Pinpoint the cell where the given text exists, returning its (X, Y) midpoint coordinate. 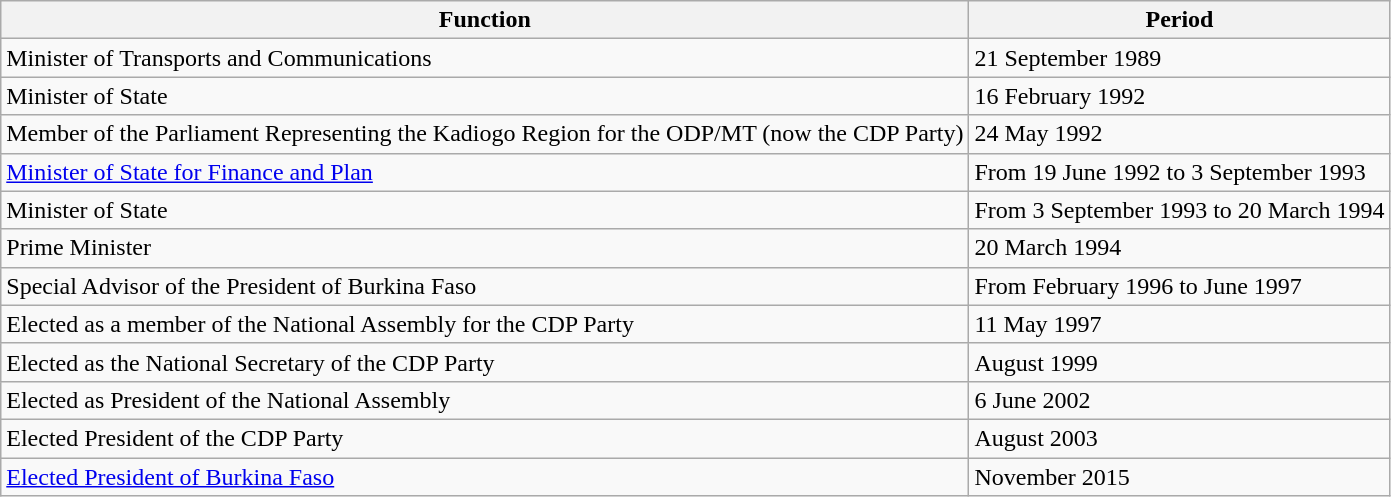
Elected as President of the National Assembly (485, 400)
Elected as the National Secretary of the CDP Party (485, 362)
From 19 June 1992 to 3 September 1993 (1180, 172)
Minister of Transports and Communications (485, 58)
21 September 1989 (1180, 58)
20 March 1994 (1180, 248)
Function (485, 20)
November 2015 (1180, 477)
11 May 1997 (1180, 324)
Special Advisor of the President of Burkina Faso (485, 286)
Period (1180, 20)
August 1999 (1180, 362)
Member of the Parliament Representing the Kadiogo Region for the ODP/MT (now the CDP Party) (485, 134)
16 February 1992 (1180, 96)
Elected as a member of the National Assembly for the CDP Party (485, 324)
Prime Minister (485, 248)
Elected President of the CDP Party (485, 438)
From 3 September 1993 to 20 March 1994 (1180, 210)
August 2003 (1180, 438)
Elected President of Burkina Faso (485, 477)
From February 1996 to June 1997 (1180, 286)
Minister of State for Finance and Plan (485, 172)
6 June 2002 (1180, 400)
24 May 1992 (1180, 134)
